From the cell containing the given text, extract its center point as (x, y) coordinate. 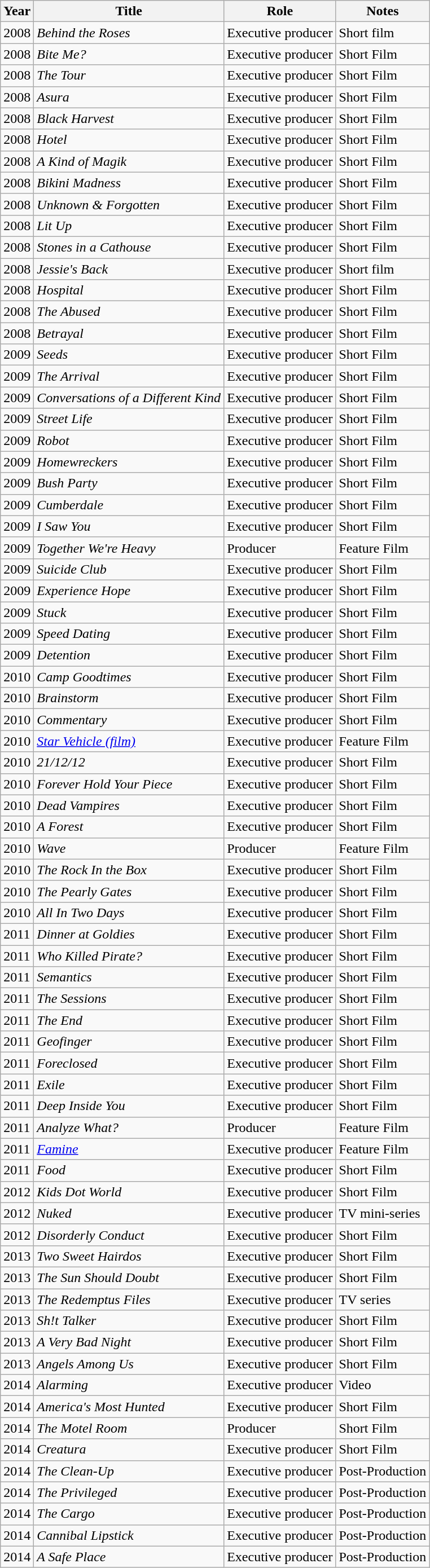
Bite Me? (129, 54)
Homewreckers (129, 462)
Geofinger (129, 1042)
Lit Up (129, 226)
TV series (383, 1299)
The Redemptus Files (129, 1299)
Creatura (129, 1450)
Two Sweet Hairdos (129, 1256)
TV mini-series (383, 1213)
Nuked (129, 1213)
Cumberdale (129, 505)
Robot (129, 441)
Semantics (129, 977)
A Kind of Magik (129, 161)
Who Killed Pirate? (129, 956)
Stones in a Cathouse (129, 247)
Disorderly Conduct (129, 1235)
Exile (129, 1085)
Asura (129, 97)
The Rock In the Box (129, 870)
Street Life (129, 419)
Video (383, 1385)
Experience Hope (129, 591)
Food (129, 1170)
All In Two Days (129, 913)
Wave (129, 848)
The Tour (129, 76)
Speed Dating (129, 634)
Deep Inside You (129, 1106)
Notes (383, 11)
Analyze What? (129, 1127)
Stuck (129, 612)
Foreclosed (129, 1063)
America's Most Hunted (129, 1407)
Alarming (129, 1385)
Jessie's Back (129, 269)
Betrayal (129, 333)
Year (17, 11)
Famine (129, 1149)
The Abused (129, 312)
The Sun Should Doubt (129, 1278)
The Motel Room (129, 1428)
A Safe Place (129, 1557)
Together We're Heavy (129, 548)
The Arrival (129, 376)
Bush Party (129, 483)
Bikini Madness (129, 183)
Role (280, 11)
Seeds (129, 355)
A Very Bad Night (129, 1342)
Sh!t Talker (129, 1321)
Cannibal Lipstick (129, 1535)
Dead Vampires (129, 805)
Dinner at Goldies (129, 934)
A Forest (129, 827)
Unknown & Forgotten (129, 204)
Forever Hold Your Piece (129, 784)
Camp Goodtimes (129, 677)
Suicide Club (129, 569)
Brainstorm (129, 698)
The Privileged (129, 1492)
I Saw You (129, 526)
Hotel (129, 140)
Star Vehicle (film) (129, 741)
Title (129, 11)
The Cargo (129, 1514)
Conversations of a Different Kind (129, 398)
Angels Among Us (129, 1364)
The Pearly Gates (129, 891)
Behind the Roses (129, 33)
Black Harvest (129, 118)
The Clean-Up (129, 1471)
Kids Dot World (129, 1192)
The End (129, 1020)
21/12/12 (129, 763)
Commentary (129, 720)
The Sessions (129, 999)
Hospital (129, 290)
Detention (129, 655)
